Pinpoint the cell where the given text exists, returning its (x, y) midpoint coordinate. 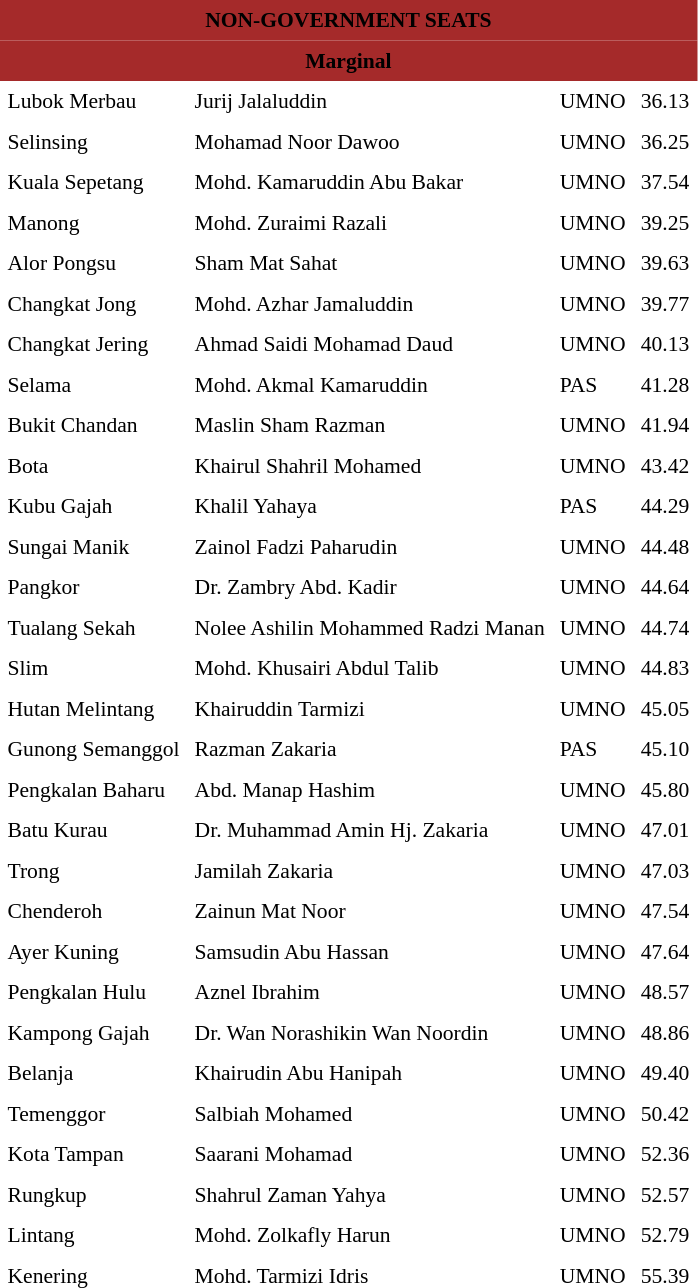
39.63 (665, 263)
Dr. Wan Norashikin Wan Noordin (370, 1032)
Ahmad Saidi Mohamad Daud (370, 344)
Mohd. Azhar Jamaluddin (370, 303)
Pengkalan Baharu (94, 789)
37.54 (665, 182)
Kota Tampan (94, 1154)
Nolee Ashilin Mohammed Radzi Manan (370, 627)
Kuala Sepetang (94, 182)
44.48 (665, 546)
Khalil Yahaya (370, 506)
Temenggor (94, 1113)
Dr. Muhammad Amin Hj. Zakaria (370, 830)
Slim (94, 668)
48.86 (665, 1032)
44.83 (665, 668)
43.42 (665, 465)
Khairuddin Tarmizi (370, 708)
Khairudin Abu Hanipah (370, 1073)
Mohd. Akmal Kamaruddin (370, 384)
NON-GOVERNMENT SEATS (348, 20)
45.05 (665, 708)
Jurij Jalaluddin (370, 101)
Kampong Gajah (94, 1032)
Jamilah Zakaria (370, 870)
45.10 (665, 749)
Bota (94, 465)
Zainol Fadzi Paharudin (370, 546)
44.74 (665, 627)
Dr. Zambry Abd. Kadir (370, 587)
Hutan Melintang (94, 708)
Tualang Sekah (94, 627)
47.01 (665, 830)
Abd. Manap Hashim (370, 789)
Razman Zakaria (370, 749)
47.54 (665, 911)
Manong (94, 222)
52.57 (665, 1194)
Aznel Ibrahim (370, 992)
Marginal (348, 60)
36.25 (665, 141)
Mohd. Khusairi Abdul Talib (370, 668)
41.94 (665, 425)
Gunong Semanggol (94, 749)
Batu Kurau (94, 830)
Kubu Gajah (94, 506)
Khairul Shahril Mohamed (370, 465)
Trong (94, 870)
41.28 (665, 384)
Shahrul Zaman Yahya (370, 1194)
39.25 (665, 222)
Selinsing (94, 141)
47.03 (665, 870)
Mohd. Kamaruddin Abu Bakar (370, 182)
44.29 (665, 506)
Bukit Chandan (94, 425)
48.57 (665, 992)
Samsudin Abu Hassan (370, 951)
47.64 (665, 951)
Mohd. Zolkafly Harun (370, 1235)
Zainun Mat Noor (370, 911)
Pangkor (94, 587)
40.13 (665, 344)
Lintang (94, 1235)
52.79 (665, 1235)
Chenderoh (94, 911)
39.77 (665, 303)
Pengkalan Hulu (94, 992)
Lubok Merbau (94, 101)
Changkat Jering (94, 344)
Belanja (94, 1073)
Salbiah Mohamed (370, 1113)
Sham Mat Sahat (370, 263)
Maslin Sham Razman (370, 425)
36.13 (665, 101)
Selama (94, 384)
52.36 (665, 1154)
50.42 (665, 1113)
Rungkup (94, 1194)
44.64 (665, 587)
Changkat Jong (94, 303)
Mohd. Zuraimi Razali (370, 222)
45.80 (665, 789)
Alor Pongsu (94, 263)
Mohamad Noor Dawoo (370, 141)
49.40 (665, 1073)
Sungai Manik (94, 546)
Saarani Mohamad (370, 1154)
Ayer Kuning (94, 951)
